For the text-containing cell, return its midpoint in [X, Y] coordinate format. 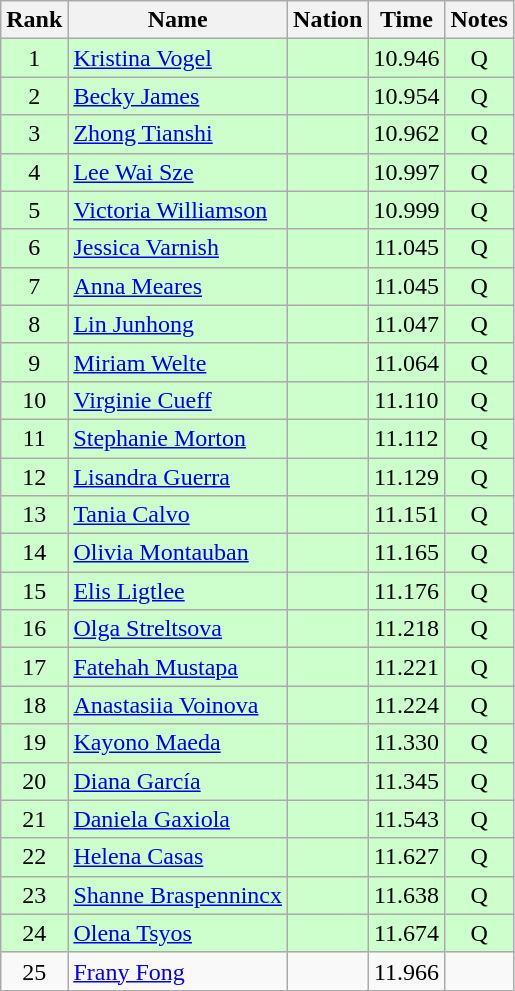
1 [34, 58]
Notes [479, 20]
Lin Junhong [178, 324]
Nation [328, 20]
11.674 [406, 933]
4 [34, 172]
Anastasiia Voinova [178, 705]
Rank [34, 20]
11.627 [406, 857]
Olga Streltsova [178, 629]
Lisandra Guerra [178, 477]
Olena Tsyos [178, 933]
11.176 [406, 591]
16 [34, 629]
8 [34, 324]
20 [34, 781]
Time [406, 20]
2 [34, 96]
11 [34, 438]
Helena Casas [178, 857]
11.047 [406, 324]
Anna Meares [178, 286]
Frany Fong [178, 971]
11.151 [406, 515]
11.165 [406, 553]
Kayono Maeda [178, 743]
23 [34, 895]
18 [34, 705]
11.110 [406, 400]
Becky James [178, 96]
Shanne Braspennincx [178, 895]
Elis Ligtlee [178, 591]
10.946 [406, 58]
10.962 [406, 134]
25 [34, 971]
10.954 [406, 96]
5 [34, 210]
13 [34, 515]
11.638 [406, 895]
Name [178, 20]
3 [34, 134]
11.064 [406, 362]
6 [34, 248]
Jessica Varnish [178, 248]
11.345 [406, 781]
12 [34, 477]
Fatehah Mustapa [178, 667]
Tania Calvo [178, 515]
11.543 [406, 819]
11.129 [406, 477]
14 [34, 553]
11.218 [406, 629]
11.224 [406, 705]
22 [34, 857]
10 [34, 400]
11.221 [406, 667]
9 [34, 362]
Stephanie Morton [178, 438]
Kristina Vogel [178, 58]
Zhong Tianshi [178, 134]
10.999 [406, 210]
19 [34, 743]
11.112 [406, 438]
Miriam Welte [178, 362]
Victoria Williamson [178, 210]
15 [34, 591]
Olivia Montauban [178, 553]
10.997 [406, 172]
Diana García [178, 781]
7 [34, 286]
Lee Wai Sze [178, 172]
21 [34, 819]
Virginie Cueff [178, 400]
11.330 [406, 743]
24 [34, 933]
17 [34, 667]
11.966 [406, 971]
Daniela Gaxiola [178, 819]
